Return [x, y] of the center of cell containing provided text 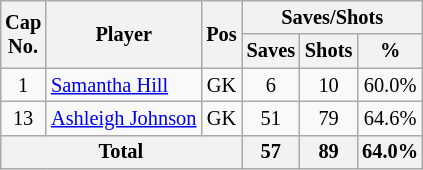
Saves [271, 51]
Shots [328, 51]
79 [328, 118]
64.0% [390, 152]
89 [328, 152]
1 [23, 85]
CapNo. [23, 34]
60.0% [390, 85]
13 [23, 118]
Ashleigh Johnson [124, 118]
% [390, 51]
57 [271, 152]
Player [124, 34]
64.6% [390, 118]
Samantha Hill [124, 85]
Saves/Shots [332, 17]
10 [328, 85]
51 [271, 118]
Pos [221, 34]
Total [120, 152]
6 [271, 85]
